Scan for the cell matching the given text and deliver its (X, Y) coordinate at center. 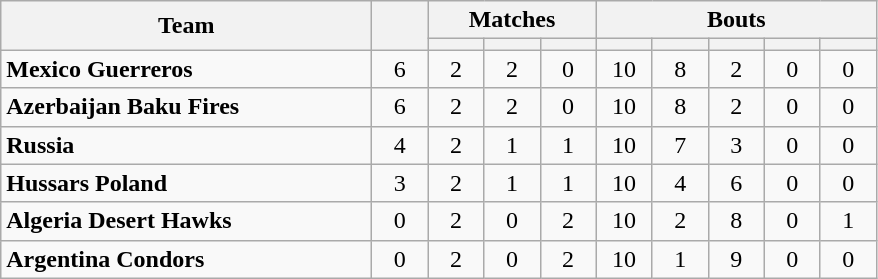
Hussars Poland (186, 183)
Bouts (736, 20)
Argentina Condors (186, 259)
9 (736, 259)
Mexico Guerreros (186, 69)
Matches (512, 20)
Team (186, 26)
Russia (186, 145)
Azerbaijan Baku Fires (186, 107)
7 (680, 145)
Algeria Desert Hawks (186, 221)
